Find where the given text appears and provide that cell's center as [X, Y] coordinate. 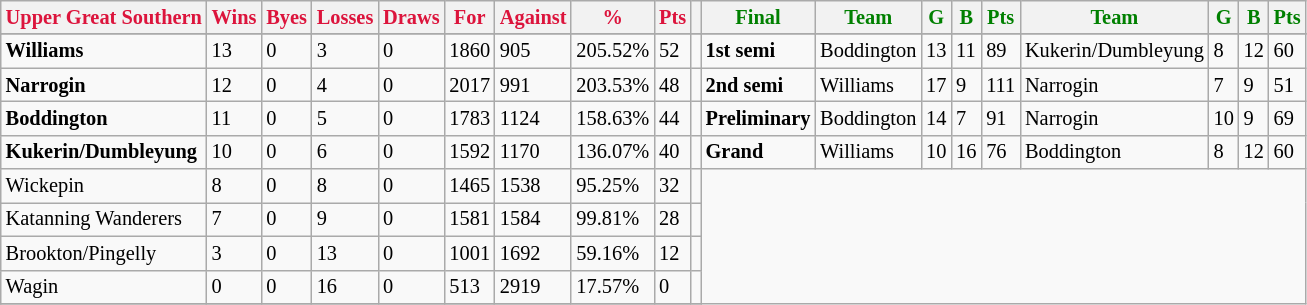
203.53% [612, 85]
51 [1288, 85]
44 [672, 118]
Wins [234, 17]
6 [345, 152]
2919 [534, 287]
Upper Great Southern [104, 17]
59.16% [612, 253]
1581 [469, 219]
1170 [534, 152]
2017 [469, 85]
40 [672, 152]
1001 [469, 253]
99.81% [612, 219]
Grand [758, 152]
Against [534, 17]
1692 [534, 253]
95.25% [612, 186]
% [612, 17]
1538 [534, 186]
Preliminary [758, 118]
Losses [345, 17]
1st semi [758, 51]
205.52% [612, 51]
For [469, 17]
Brookton/Pingelly [104, 253]
76 [1000, 152]
69 [1288, 118]
91 [1000, 118]
111 [1000, 85]
905 [534, 51]
1584 [534, 219]
Katanning Wanderers [104, 219]
1465 [469, 186]
17.57% [612, 287]
28 [672, 219]
1124 [534, 118]
1860 [469, 51]
48 [672, 85]
Byes [286, 17]
991 [534, 85]
52 [672, 51]
17 [936, 85]
5 [345, 118]
32 [672, 186]
14 [936, 118]
Draws [411, 17]
Final [758, 17]
1592 [469, 152]
136.07% [612, 152]
2nd semi [758, 85]
4 [345, 85]
158.63% [612, 118]
Wickepin [104, 186]
1783 [469, 118]
Wagin [104, 287]
89 [1000, 51]
513 [469, 287]
